Provide the (x, y) coordinate of the cell's center where the given text is located.  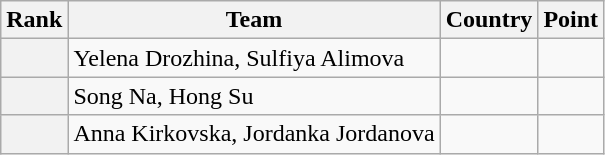
Team (254, 20)
Song Na, Hong Su (254, 96)
Yelena Drozhina, Sulfiya Alimova (254, 58)
Country (489, 20)
Anna Kirkovska, Jordanka Jordanova (254, 134)
Point (571, 20)
Rank (34, 20)
